Identify which cell holds the provided text, then report its (x, y) central coordinate. 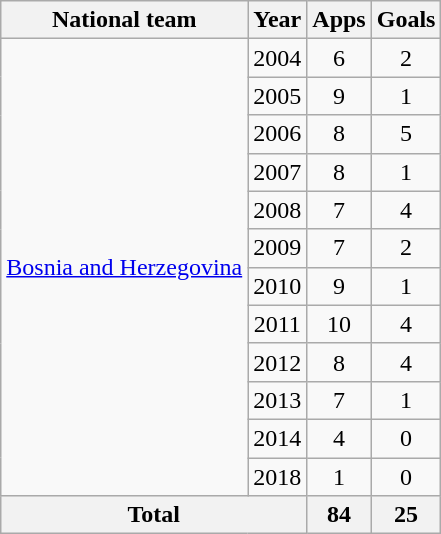
2011 (278, 324)
5 (406, 134)
84 (339, 515)
6 (339, 58)
Apps (339, 20)
2018 (278, 477)
2005 (278, 96)
2014 (278, 438)
Year (278, 20)
2009 (278, 248)
National team (124, 20)
25 (406, 515)
2008 (278, 210)
10 (339, 324)
2007 (278, 172)
2013 (278, 400)
Total (154, 515)
2010 (278, 286)
Bosnia and Herzegovina (124, 268)
Goals (406, 20)
2004 (278, 58)
2006 (278, 134)
2012 (278, 362)
